From the cell containing the given text, extract its center point as (X, Y) coordinate. 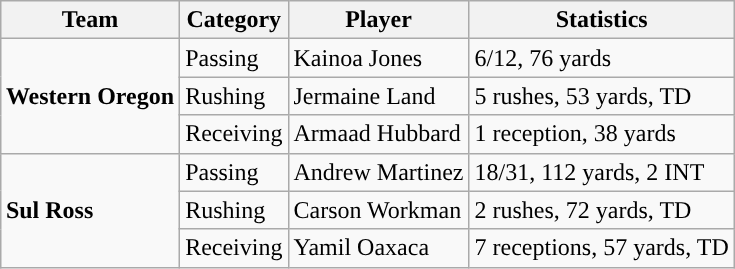
6/12, 76 yards (602, 58)
Jermaine Land (378, 96)
Category (234, 20)
1 reception, 38 yards (602, 134)
Armaad Hubbard (378, 134)
2 rushes, 72 yards, TD (602, 210)
5 rushes, 53 yards, TD (602, 96)
Player (378, 20)
Team (90, 20)
7 receptions, 57 yards, TD (602, 248)
Yamil Oaxaca (378, 248)
Kainoa Jones (378, 58)
Andrew Martinez (378, 172)
Statistics (602, 20)
Carson Workman (378, 210)
18/31, 112 yards, 2 INT (602, 172)
Sul Ross (90, 210)
Western Oregon (90, 96)
